Identify which cell holds the provided text, then report its (X, Y) central coordinate. 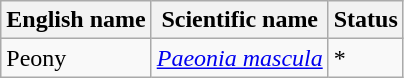
Paeonia mascula (240, 58)
Peony (76, 58)
* (366, 58)
English name (76, 20)
Scientific name (240, 20)
Status (366, 20)
